For the text-containing cell, return its midpoint in [X, Y] coordinate format. 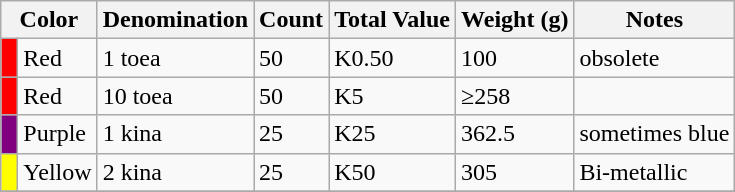
100 [515, 58]
Denomination [175, 20]
sometimes blue [654, 134]
Total Value [392, 20]
obsolete [654, 58]
1 kina [175, 134]
Purple [58, 134]
362.5 [515, 134]
1 toea [175, 58]
305 [515, 172]
K50 [392, 172]
K0.50 [392, 58]
10 toea [175, 96]
Bi-metallic [654, 172]
K5 [392, 96]
Color [49, 20]
Weight (g) [515, 20]
K25 [392, 134]
Notes [654, 20]
Yellow [58, 172]
2 kina [175, 172]
≥258 [515, 96]
Count [292, 20]
